Search for the cell housing the specified text and yield its [X, Y] center coordinate. 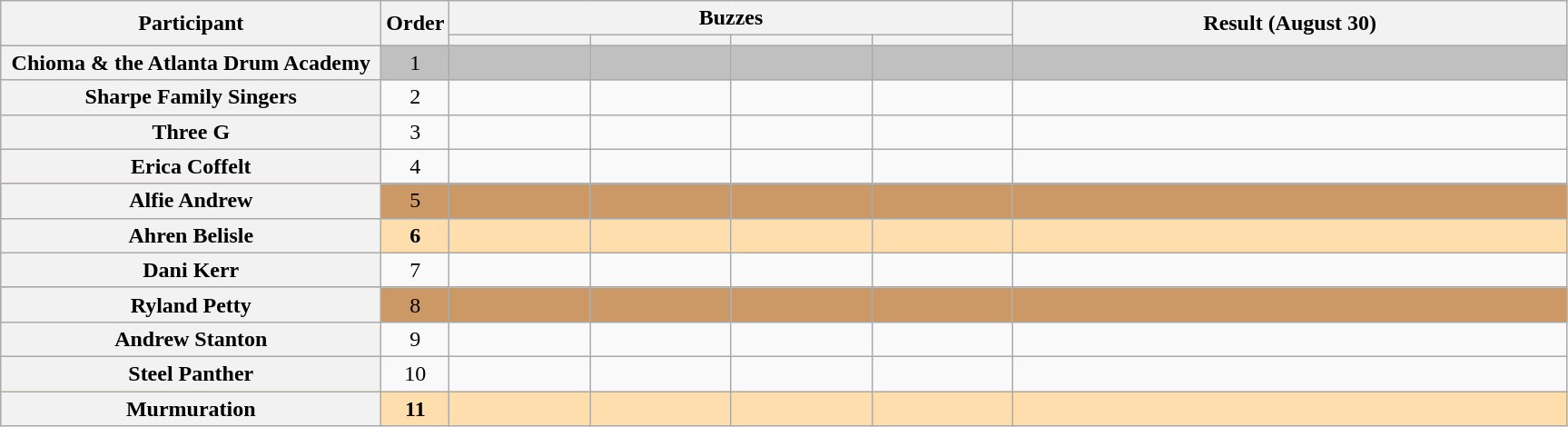
Alfie Andrew [191, 201]
Chioma & the Atlanta Drum Academy [191, 63]
10 [416, 373]
4 [416, 166]
Buzzes [731, 18]
Order [416, 24]
Murmuration [191, 408]
7 [416, 270]
2 [416, 97]
Erica Coffelt [191, 166]
9 [416, 339]
Ahren Belisle [191, 235]
11 [416, 408]
Andrew Stanton [191, 339]
1 [416, 63]
8 [416, 304]
Participant [191, 24]
Ryland Petty [191, 304]
Three G [191, 132]
6 [416, 235]
Steel Panther [191, 373]
Dani Kerr [191, 270]
5 [416, 201]
3 [416, 132]
Sharpe Family Singers [191, 97]
Result (August 30) [1289, 24]
